Find where the given text appears and provide that cell's center as [x, y] coordinate. 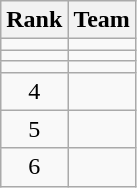
Team [102, 20]
6 [34, 167]
5 [34, 129]
4 [34, 91]
Rank [34, 20]
